Identify which cell holds the provided text, then report its (X, Y) central coordinate. 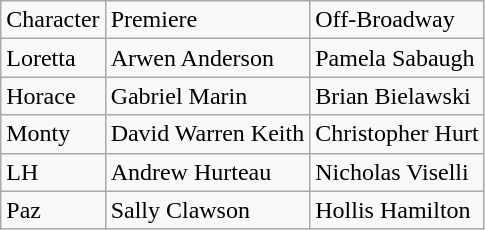
Sally Clawson (208, 210)
Nicholas Viselli (397, 172)
Off-Broadway (397, 20)
Premiere (208, 20)
Loretta (53, 58)
Andrew Hurteau (208, 172)
Monty (53, 134)
Paz (53, 210)
David Warren Keith (208, 134)
Brian Bielawski (397, 96)
LH (53, 172)
Gabriel Marin (208, 96)
Horace (53, 96)
Hollis Hamilton (397, 210)
Character (53, 20)
Pamela Sabaugh (397, 58)
Arwen Anderson (208, 58)
Christopher Hurt (397, 134)
